Determine the (x, y) coordinate at the center of the cell enclosing the given text.  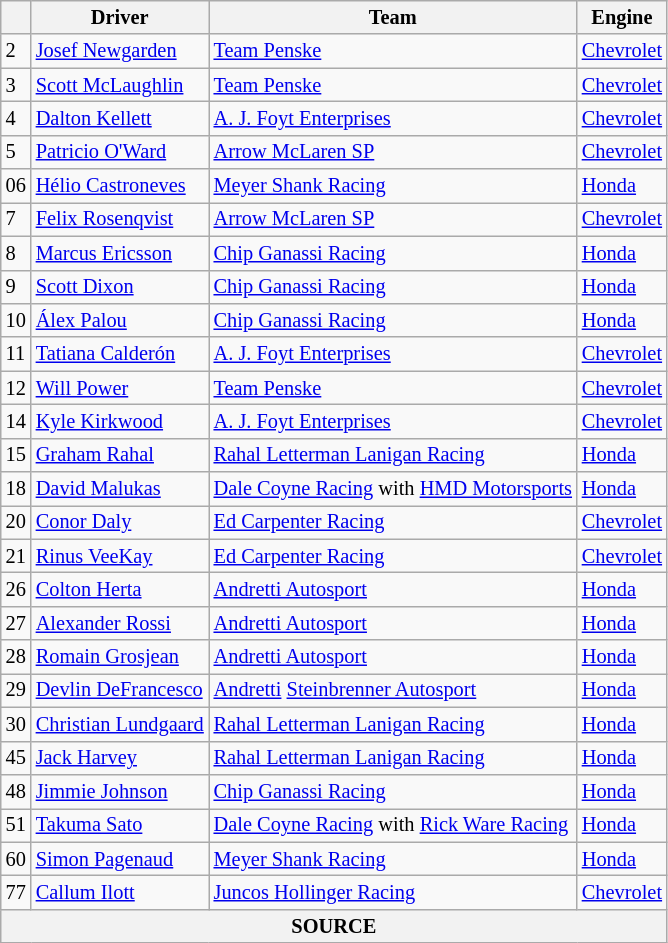
18 (16, 489)
48 (16, 791)
Engine (622, 17)
Driver (120, 17)
28 (16, 657)
Jack Harvey (120, 758)
2 (16, 51)
7 (16, 219)
Jimmie Johnson (120, 791)
77 (16, 892)
Dale Coyne Racing with HMD Motorsports (393, 489)
Dale Coyne Racing with Rick Ware Racing (393, 825)
Patricio O'Ward (120, 152)
Tatiana Calderón (120, 354)
Takuma Sato (120, 825)
27 (16, 623)
Romain Grosjean (120, 657)
Devlin DeFrancesco (120, 690)
11 (16, 354)
3 (16, 85)
Álex Palou (120, 320)
45 (16, 758)
Scott Dixon (120, 287)
Alexander Rossi (120, 623)
4 (16, 118)
26 (16, 589)
14 (16, 421)
Josef Newgarden (120, 51)
Hélio Castroneves (120, 186)
Scott McLaughlin (120, 85)
06 (16, 186)
Graham Rahal (120, 455)
10 (16, 320)
Kyle Kirkwood (120, 421)
Andretti Steinbrenner Autosport (393, 690)
Christian Lundgaard (120, 724)
Juncos Hollinger Racing (393, 892)
Rinus VeeKay (120, 556)
9 (16, 287)
David Malukas (120, 489)
Felix Rosenqvist (120, 219)
60 (16, 859)
Conor Daly (120, 522)
SOURCE (334, 926)
Simon Pagenaud (120, 859)
Callum Ilott (120, 892)
5 (16, 152)
Marcus Ericsson (120, 253)
Dalton Kellett (120, 118)
30 (16, 724)
15 (16, 455)
29 (16, 690)
8 (16, 253)
21 (16, 556)
Team (393, 17)
51 (16, 825)
Colton Herta (120, 589)
20 (16, 522)
12 (16, 388)
Will Power (120, 388)
